Output the (x, y) coordinate of the center of the cell containing the given text.  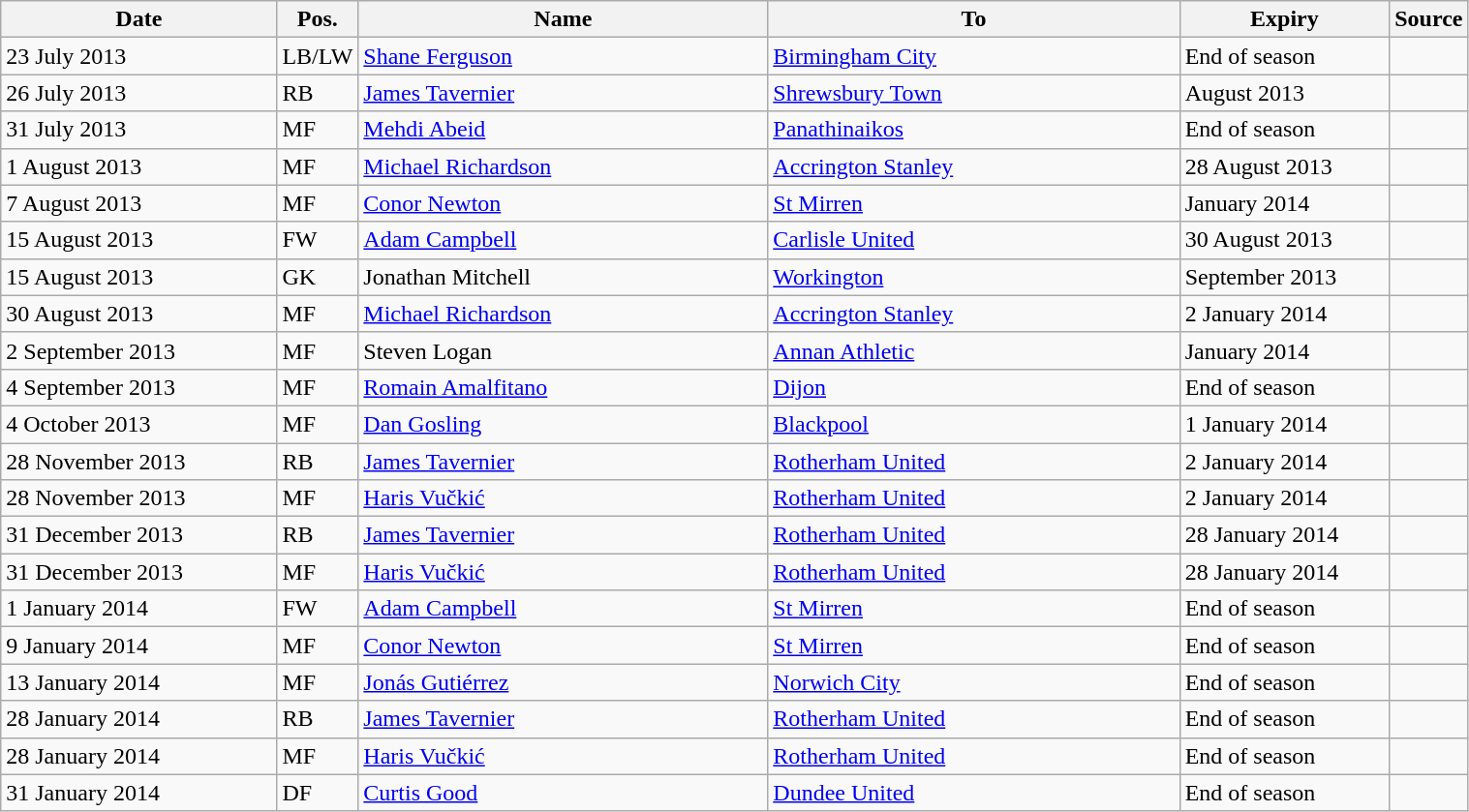
GK (318, 277)
7 August 2013 (139, 203)
Annan Athletic (974, 350)
13 January 2014 (139, 682)
Romain Amalfitano (564, 387)
Dijon (974, 387)
31 January 2014 (139, 793)
1 August 2013 (139, 166)
Expiry (1284, 19)
Jonás Gutiérrez (564, 682)
DF (318, 793)
To (974, 19)
Birmingham City (974, 56)
Workington (974, 277)
4 September 2013 (139, 387)
Mehdi Abeid (564, 130)
28 August 2013 (1284, 166)
4 October 2013 (139, 424)
Curtis Good (564, 793)
Jonathan Mitchell (564, 277)
Steven Logan (564, 350)
Shane Ferguson (564, 56)
Norwich City (974, 682)
Source (1429, 19)
9 January 2014 (139, 646)
Panathinaikos (974, 130)
26 July 2013 (139, 93)
2 September 2013 (139, 350)
Date (139, 19)
31 July 2013 (139, 130)
Carlisle United (974, 240)
September 2013 (1284, 277)
23 July 2013 (139, 56)
Shrewsbury Town (974, 93)
Blackpool (974, 424)
Dundee United (974, 793)
Dan Gosling (564, 424)
August 2013 (1284, 93)
Name (564, 19)
LB/LW (318, 56)
Pos. (318, 19)
